Capture the cell that displays the provided text and extract its (X, Y) central coordinate. 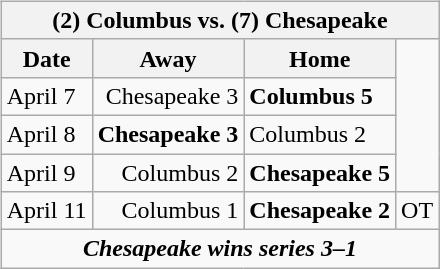
April 7 (46, 96)
Chesapeake 2 (320, 211)
April 11 (46, 211)
OT (418, 211)
Columbus 5 (320, 96)
Date (46, 58)
Away (168, 58)
(2) Columbus vs. (7) Chesapeake (220, 20)
Home (320, 58)
Chesapeake wins series 3–1 (220, 249)
April 8 (46, 134)
Chesapeake 5 (320, 173)
Columbus 1 (168, 211)
April 9 (46, 173)
